Provide the [X, Y] coordinate of the cell's center where the given text is located.  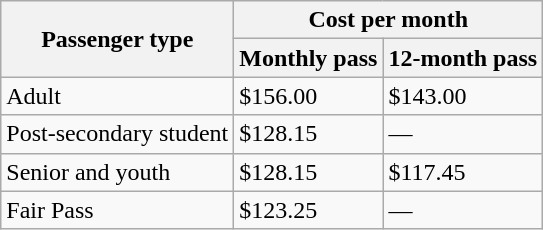
Fair Pass [118, 210]
12-month pass [463, 58]
$143.00 [463, 96]
Monthly pass [308, 58]
$123.25 [308, 210]
Passenger type [118, 39]
Post-secondary student [118, 134]
Adult [118, 96]
Senior and youth [118, 172]
$117.45 [463, 172]
$156.00 [308, 96]
Cost per month [388, 20]
